Detect which cell encompasses the target text, then output its [x, y] center coordinate. 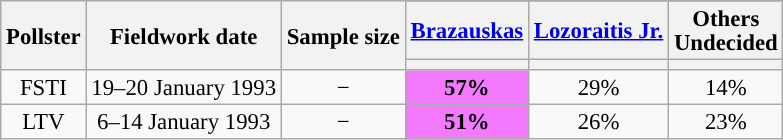
Fieldwork date [184, 36]
51% [466, 122]
Sample size [343, 36]
LTV [44, 122]
Brazauskas [466, 30]
26% [598, 122]
FSTI [44, 88]
OthersUndecided [726, 30]
Lozoraitis Jr. [598, 30]
23% [726, 122]
19–20 January 1993 [184, 88]
29% [598, 88]
Pollster [44, 36]
14% [726, 88]
6–14 January 1993 [184, 122]
57% [466, 88]
